Find where the given text appears and provide that cell's center as [X, Y] coordinate. 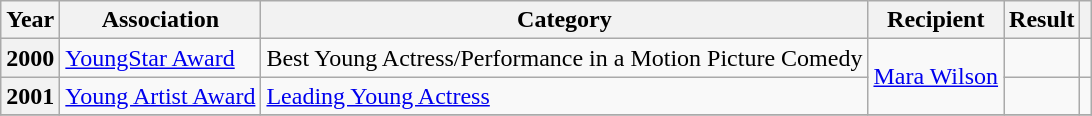
Mara Wilson [936, 77]
Leading Young Actress [564, 96]
2001 [30, 96]
Association [160, 20]
Recipient [936, 20]
2000 [30, 58]
Category [564, 20]
Young Artist Award [160, 96]
Year [30, 20]
Result [1042, 20]
Best Young Actress/Performance in a Motion Picture Comedy [564, 58]
YoungStar Award [160, 58]
